Pinpoint the cell where the given text exists, returning its [x, y] midpoint coordinate. 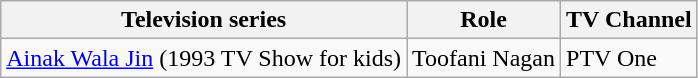
Ainak Wala Jin (1993 TV Show for kids) [204, 58]
PTV One [630, 58]
Toofani Nagan [484, 58]
TV Channel [630, 20]
Television series [204, 20]
Role [484, 20]
